Return [X, Y] of the center of cell containing provided text 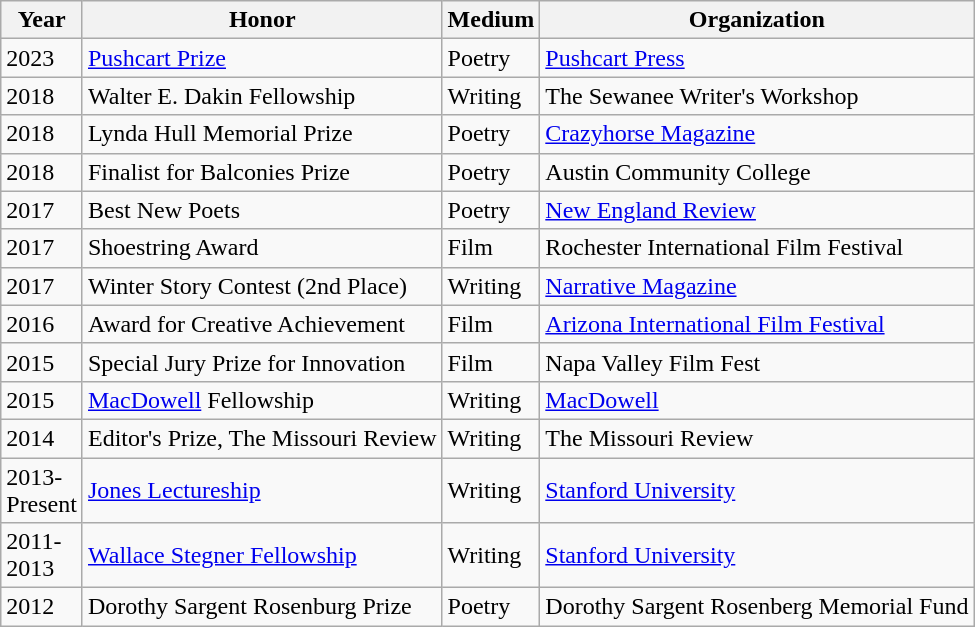
Award for Creative Achievement [262, 324]
Special Jury Prize for Innovation [262, 362]
2012 [42, 607]
2014 [42, 438]
MacDowell Fellowship [262, 400]
Dorothy Sargent Rosenburg Prize [262, 607]
Crazyhorse Magazine [757, 134]
Organization [757, 20]
New England Review [757, 210]
Arizona International Film Festival [757, 324]
MacDowell [757, 400]
The Missouri Review [757, 438]
Rochester International Film Festival [757, 248]
Medium [491, 20]
Dorothy Sargent Rosenberg Memorial Fund [757, 607]
Wallace Stegner Fellowship [262, 556]
Narrative Magazine [757, 286]
2023 [42, 58]
Austin Community College [757, 172]
Year [42, 20]
Shoestring Award [262, 248]
Finalist for Balconies Prize [262, 172]
2016 [42, 324]
Napa Valley Film Fest [757, 362]
Editor's Prize, The Missouri Review [262, 438]
2013-Present [42, 490]
Best New Poets [262, 210]
Walter E. Dakin Fellowship [262, 96]
Pushcart Prize [262, 58]
Lynda Hull Memorial Prize [262, 134]
Jones Lectureship [262, 490]
Winter Story Contest (2nd Place) [262, 286]
Pushcart Press [757, 58]
Honor [262, 20]
2011-2013 [42, 556]
The Sewanee Writer's Workshop [757, 96]
